Locate the cell with the specified text and output its [x, y] center coordinate. 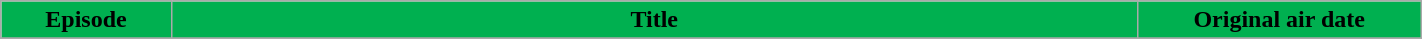
Original air date [1279, 20]
Episode [86, 20]
Title [654, 20]
